From the cell containing the given text, extract its center point as (x, y) coordinate. 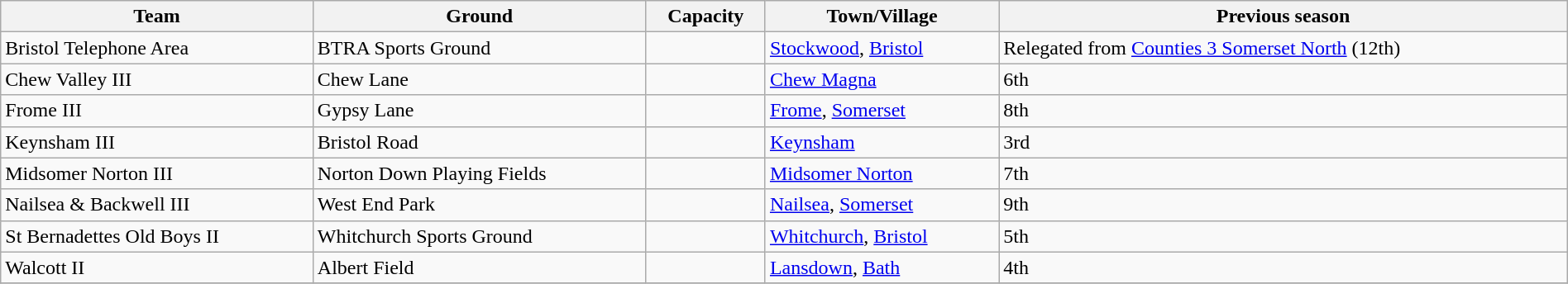
Gypsy Lane (480, 111)
Keynsham (882, 142)
Norton Down Playing Fields (480, 173)
St Bernadettes Old Boys II (157, 236)
9th (1284, 205)
4th (1284, 267)
Team (157, 17)
Frome, Somerset (882, 111)
5th (1284, 236)
Bristol Road (480, 142)
BTRA Sports Ground (480, 48)
Midsomer Norton (882, 173)
Keynsham III (157, 142)
Chew Magna (882, 79)
Walcott II (157, 267)
Town/Village (882, 17)
Previous season (1284, 17)
Lansdown, Bath (882, 267)
Nailsea, Somerset (882, 205)
7th (1284, 173)
Whitchurch, Bristol (882, 236)
Ground (480, 17)
Stockwood, Bristol (882, 48)
6th (1284, 79)
West End Park (480, 205)
Whitchurch Sports Ground (480, 236)
Nailsea & Backwell III (157, 205)
3rd (1284, 142)
Relegated from Counties 3 Somerset North (12th) (1284, 48)
8th (1284, 111)
Midsomer Norton III (157, 173)
Capacity (705, 17)
Chew Valley III (157, 79)
Chew Lane (480, 79)
Frome III (157, 111)
Bristol Telephone Area (157, 48)
Albert Field (480, 267)
